For the text-containing cell, return its midpoint in [X, Y] coordinate format. 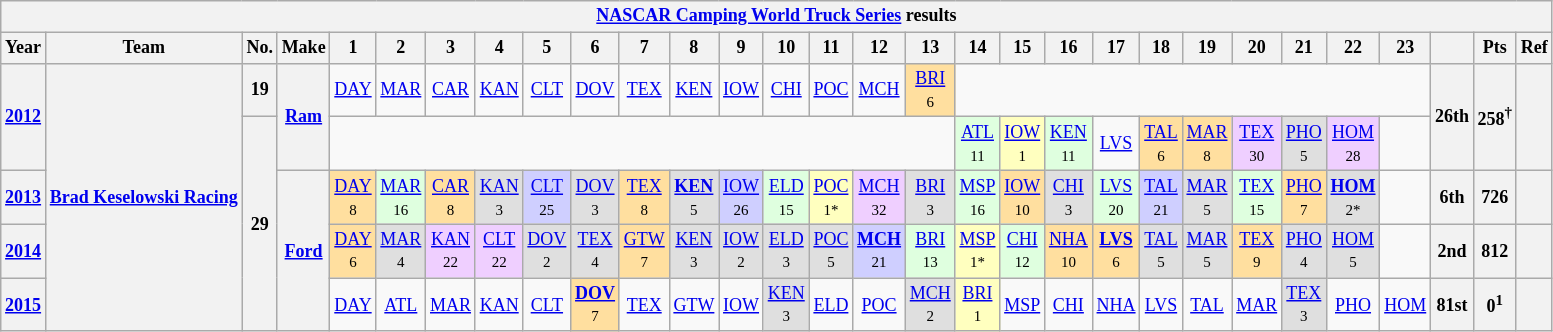
MAR4 [401, 251]
ELD15 [786, 197]
NHA [1116, 305]
3 [451, 48]
8 [694, 48]
6 [596, 48]
20 [1257, 48]
2013 [24, 197]
KAN3 [499, 197]
14 [978, 48]
TEX30 [1257, 144]
18 [1161, 48]
Ram [304, 116]
TEX9 [1257, 251]
812 [1494, 251]
TEX4 [596, 251]
22 [1353, 48]
MCH32 [880, 197]
IOW1 [1022, 144]
2015 [24, 305]
2 [401, 48]
PHO7 [1304, 197]
IOW26 [742, 197]
2nd [1452, 251]
2014 [24, 251]
HOM28 [1353, 144]
CAR [451, 90]
DAY8 [353, 197]
DAY6 [353, 251]
LVS20 [1116, 197]
LVS6 [1116, 251]
TEX3 [1304, 305]
13 [930, 48]
TEX15 [1257, 197]
IOW10 [1022, 197]
ELD [831, 305]
23 [1406, 48]
BRI1 [978, 305]
6th [1452, 197]
TAL [1207, 305]
CHI3 [1069, 197]
DOV7 [596, 305]
11 [831, 48]
MCH [880, 90]
TAL21 [1161, 197]
258† [1494, 116]
HOM2* [1353, 197]
TEX8 [644, 197]
MAR8 [1207, 144]
Year [24, 48]
ATL11 [978, 144]
MCH21 [880, 251]
CLT25 [547, 197]
NHA10 [1069, 251]
BRI13 [930, 251]
HOM5 [1353, 251]
POC5 [831, 251]
2012 [24, 116]
BRI6 [930, 90]
MAR16 [401, 197]
DOV3 [596, 197]
Pts [1494, 48]
ATL [401, 305]
7 [644, 48]
CLT22 [499, 251]
MSP [1022, 305]
MCH2 [930, 305]
KEN [694, 90]
CHI12 [1022, 251]
12 [880, 48]
DOV2 [547, 251]
Team [144, 48]
26th [1452, 116]
9 [742, 48]
1 [353, 48]
IOW2 [742, 251]
Ref [1534, 48]
PHO [1353, 305]
MSP16 [978, 197]
Ford [304, 250]
ELD3 [786, 251]
TAL5 [1161, 251]
TAL6 [1161, 144]
10 [786, 48]
NASCAR Camping World Truck Series results [776, 16]
17 [1116, 48]
MSP1* [978, 251]
5 [547, 48]
PHO4 [1304, 251]
PHO5 [1304, 144]
POC1* [831, 197]
CAR8 [451, 197]
01 [1494, 305]
4 [499, 48]
81st [1452, 305]
GTW [694, 305]
726 [1494, 197]
DOV [596, 90]
16 [1069, 48]
BRI3 [930, 197]
HOM [1406, 305]
GTW7 [644, 251]
Make [304, 48]
29 [260, 224]
KEN5 [694, 197]
KEN11 [1069, 144]
21 [1304, 48]
KAN22 [451, 251]
15 [1022, 48]
No. [260, 48]
Brad Keselowski Racing [144, 197]
